Provide the (x, y) coordinate of the cell's center where the given text is located.  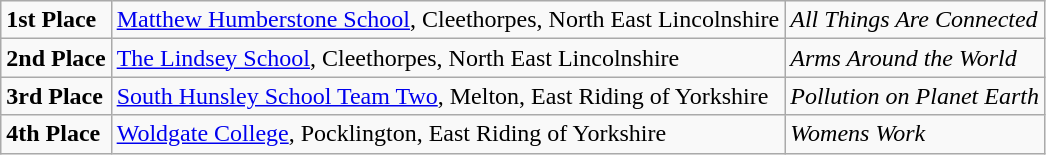
3rd Place (56, 96)
Pollution on Planet Earth (915, 96)
Matthew Humberstone School, Cleethorpes, North East Lincolnshire (448, 20)
Arms Around the World (915, 58)
4th Place (56, 134)
All Things Are Connected (915, 20)
Womens Work (915, 134)
1st Place (56, 20)
2nd Place (56, 58)
The Lindsey School, Cleethorpes, North East Lincolnshire (448, 58)
Woldgate College, Pocklington, East Riding of Yorkshire (448, 134)
South Hunsley School Team Two, Melton, East Riding of Yorkshire (448, 96)
